Locate the cell with the specified text and output its [x, y] center coordinate. 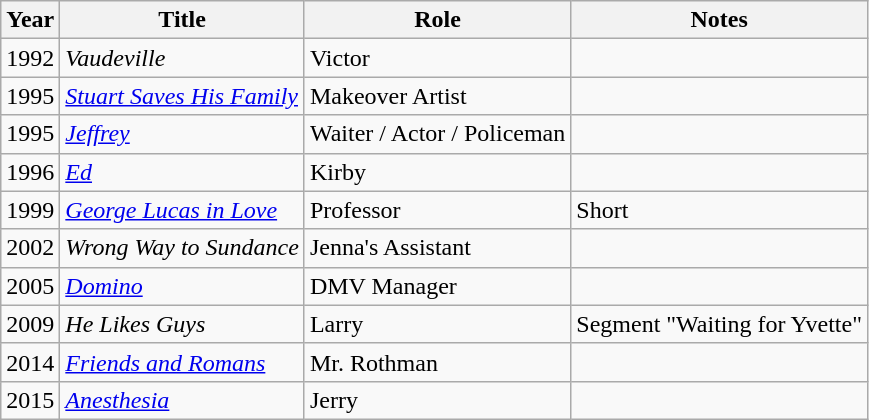
Friends and Romans [182, 362]
1992 [30, 58]
Jeffrey [182, 134]
2002 [30, 248]
Jenna's Assistant [437, 248]
Domino [182, 286]
1996 [30, 172]
Victor [437, 58]
Segment "Waiting for Yvette" [720, 324]
2009 [30, 324]
Kirby [437, 172]
Year [30, 20]
DMV Manager [437, 286]
Vaudeville [182, 58]
Makeover Artist [437, 96]
Notes [720, 20]
Stuart Saves His Family [182, 96]
Wrong Way to Sundance [182, 248]
He Likes Guys [182, 324]
2015 [30, 400]
Short [720, 210]
Jerry [437, 400]
Mr. Rothman [437, 362]
Role [437, 20]
Anesthesia [182, 400]
Title [182, 20]
Professor [437, 210]
George Lucas in Love [182, 210]
2014 [30, 362]
Waiter / Actor / Policeman [437, 134]
1999 [30, 210]
2005 [30, 286]
Larry [437, 324]
Ed [182, 172]
